Extract the (X, Y) coordinate from the center of the cell holding the provided text.  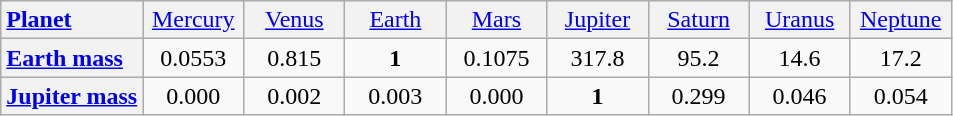
0.003 (396, 96)
95.2 (698, 58)
0.046 (800, 96)
17.2 (900, 58)
317.8 (598, 58)
Jupiter (598, 20)
Earth (396, 20)
Jupiter mass (72, 96)
Mercury (194, 20)
0.299 (698, 96)
0.815 (294, 58)
Planet (72, 20)
0.1075 (496, 58)
Uranus (800, 20)
14.6 (800, 58)
Mars (496, 20)
0.054 (900, 96)
Saturn (698, 20)
Neptune (900, 20)
Venus (294, 20)
0.0553 (194, 58)
0.002 (294, 96)
Earth mass (72, 58)
